Scan for the cell matching the given text and deliver its (x, y) coordinate at center. 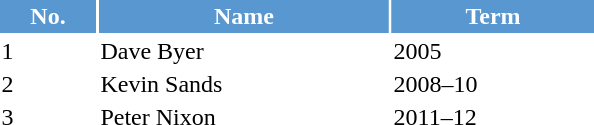
Kevin Sands (244, 84)
1 (48, 51)
Name (244, 16)
No. (48, 16)
2005 (493, 51)
Term (493, 16)
Dave Byer (244, 51)
2008–10 (493, 84)
2 (48, 84)
